Output the (x, y) coordinate of the center of the cell containing the given text.  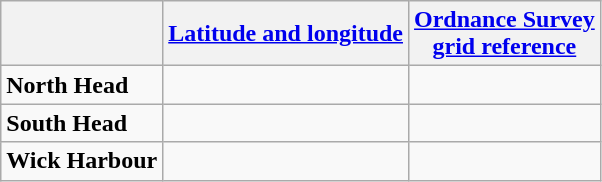
South Head (82, 123)
Latitude and longitude (286, 34)
North Head (82, 85)
Ordnance Survey grid reference (505, 34)
Wick Harbour (82, 161)
